Determine the [X, Y] coordinate at the center of the cell enclosing the given text.  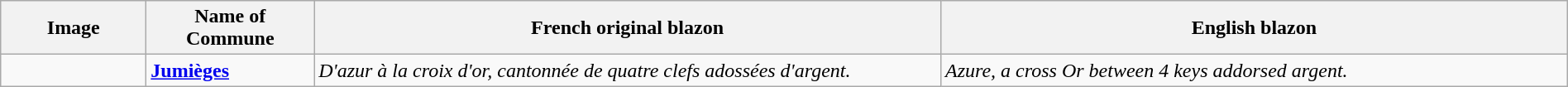
Azure, a cross Or between 4 keys addorsed argent. [1254, 70]
Name of Commune [230, 28]
French original blazon [628, 28]
D'azur à la croix d'or, cantonnée de quatre clefs adossées d'argent. [628, 70]
English blazon [1254, 28]
Jumièges [230, 70]
Image [74, 28]
